Locate the cell with the specified text and output its (X, Y) center coordinate. 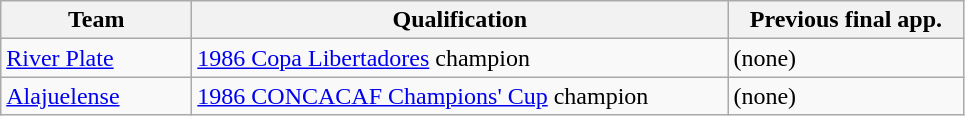
Qualification (460, 20)
Previous final app. (846, 20)
River Plate (96, 58)
Alajuelense (96, 96)
1986 CONCACAF Champions' Cup champion (460, 96)
1986 Copa Libertadores champion (460, 58)
Team (96, 20)
